Return [X, Y] of the center of cell containing provided text 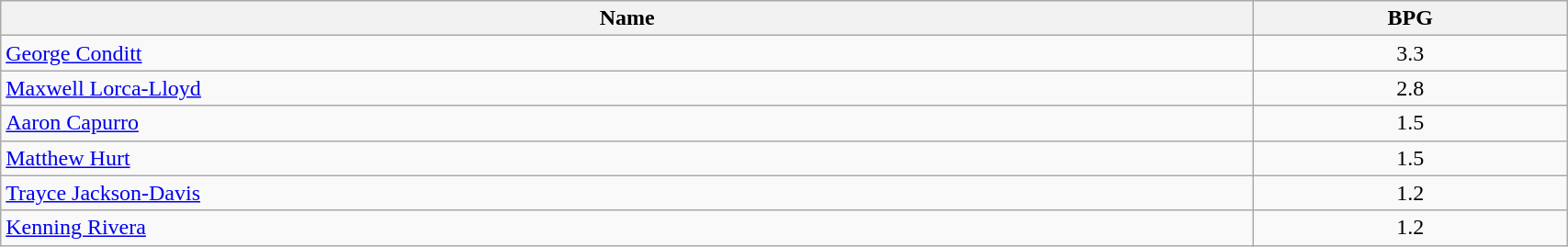
2.8 [1411, 88]
3.3 [1411, 53]
Name [627, 18]
George Conditt [627, 53]
Aaron Capurro [627, 123]
Trayce Jackson-Davis [627, 193]
Kenning Rivera [627, 228]
Matthew Hurt [627, 158]
Maxwell Lorca-Lloyd [627, 88]
BPG [1411, 18]
